Find where the given text appears and provide that cell's center as [x, y] coordinate. 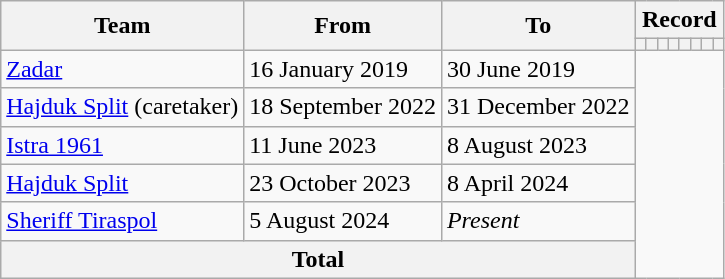
Hajduk Split [122, 183]
8 April 2024 [538, 183]
31 December 2022 [538, 107]
Team [122, 26]
Hajduk Split (caretaker) [122, 107]
Sheriff Tiraspol [122, 221]
Istra 1961 [122, 145]
Record [679, 20]
18 September 2022 [343, 107]
16 January 2019 [343, 69]
11 June 2023 [343, 145]
Present [538, 221]
8 August 2023 [538, 145]
To [538, 26]
From [343, 26]
Zadar [122, 69]
30 June 2019 [538, 69]
23 October 2023 [343, 183]
Total [318, 259]
5 August 2024 [343, 221]
